For the text-containing cell, return its midpoint in [x, y] coordinate format. 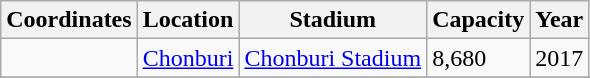
Chonburi [188, 58]
8,680 [478, 58]
Stadium [333, 20]
2017 [560, 58]
Coordinates [69, 20]
Chonburi Stadium [333, 58]
Capacity [478, 20]
Location [188, 20]
Year [560, 20]
